Pinpoint the cell where the given text exists, returning its [X, Y] midpoint coordinate. 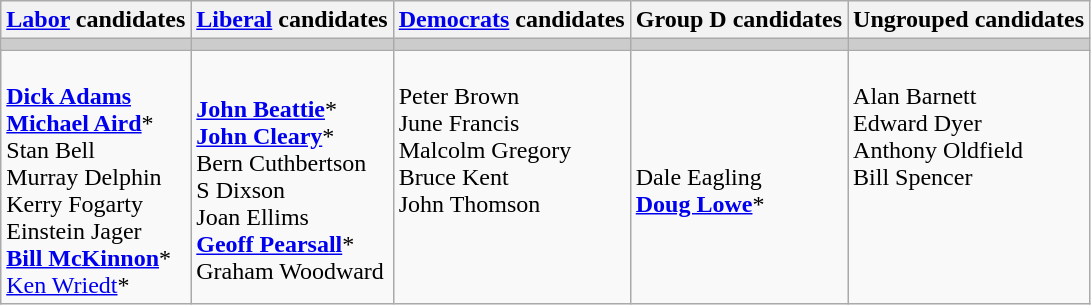
Dale Eagling Doug Lowe* [738, 177]
Alan Barnett Edward Dyer Anthony Oldfield Bill Spencer [969, 177]
Peter Brown June Francis Malcolm Gregory Bruce Kent John Thomson [512, 177]
Liberal candidates [292, 20]
John Beattie* John Cleary* Bern Cuthbertson S Dixson Joan Ellims Geoff Pearsall* Graham Woodward [292, 177]
Ungrouped candidates [969, 20]
Dick Adams Michael Aird* Stan Bell Murray Delphin Kerry Fogarty Einstein Jager Bill McKinnon* Ken Wriedt* [96, 177]
Democrats candidates [512, 20]
Group D candidates [738, 20]
Labor candidates [96, 20]
